Return the [x, y] coordinate for the center point of the cell that contains the specified text.  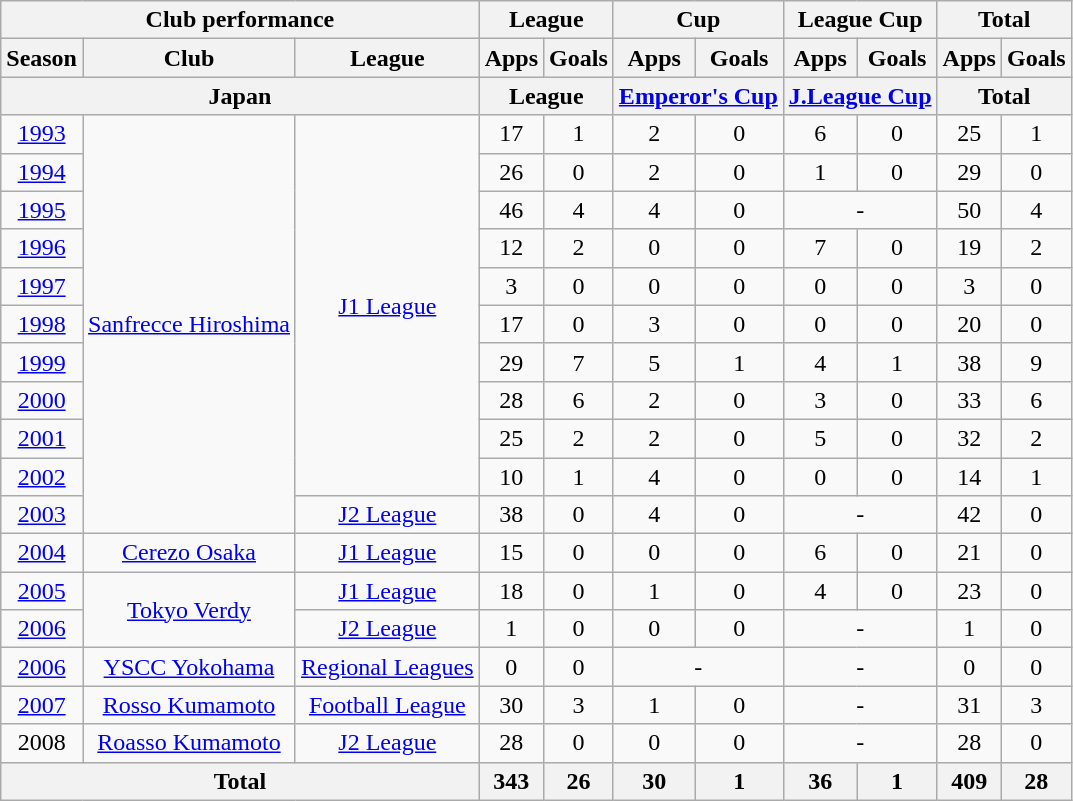
46 [511, 210]
23 [969, 591]
20 [969, 324]
Season [42, 58]
50 [969, 210]
36 [820, 781]
1993 [42, 134]
2005 [42, 591]
Emperor's Cup [698, 96]
1997 [42, 286]
Japan [240, 96]
409 [969, 781]
League Cup [860, 20]
Club [188, 58]
32 [969, 438]
14 [969, 477]
1996 [42, 248]
Sanfrecce Hiroshima [188, 324]
Club performance [240, 20]
21 [969, 553]
10 [511, 477]
1998 [42, 324]
2001 [42, 438]
15 [511, 553]
12 [511, 248]
2008 [42, 743]
2002 [42, 477]
19 [969, 248]
42 [969, 515]
1995 [42, 210]
31 [969, 705]
2000 [42, 400]
Roasso Kumamoto [188, 743]
343 [511, 781]
Football League [387, 705]
YSCC Yokohama [188, 667]
Rosso Kumamoto [188, 705]
1999 [42, 362]
9 [1036, 362]
Cup [698, 20]
Tokyo Verdy [188, 610]
Regional Leagues [387, 667]
2003 [42, 515]
2007 [42, 705]
Cerezo Osaka [188, 553]
1994 [42, 172]
J.League Cup [860, 96]
18 [511, 591]
33 [969, 400]
2004 [42, 553]
